Pinpoint the cell where the given text exists, returning its (x, y) midpoint coordinate. 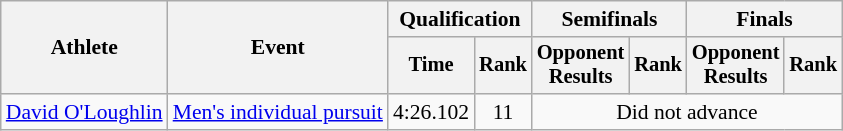
4:26.102 (431, 112)
Qualification (460, 19)
Semifinals (610, 19)
David O'Loughlin (84, 112)
Time (431, 66)
Event (278, 48)
Athlete (84, 48)
Finals (764, 19)
Did not advance (687, 112)
Men's individual pursuit (278, 112)
11 (503, 112)
